Return the (x, y) coordinate for the center point of the cell that contains the specified text.  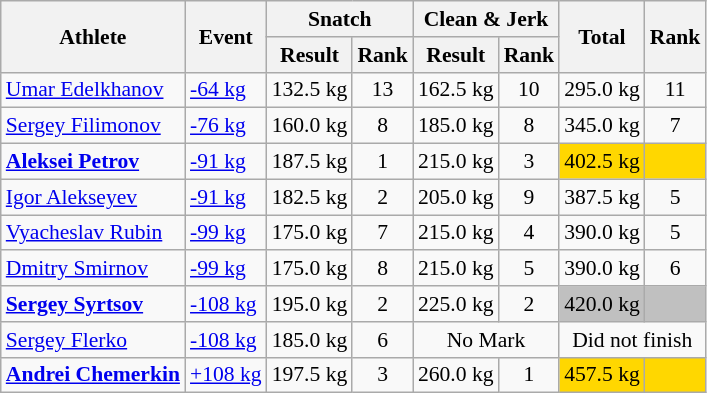
Event (226, 36)
Total (602, 36)
Umar Edelkhanov (93, 90)
Dmitry Smirnov (93, 269)
Did not finish (632, 340)
Sergey Syrtsov (93, 304)
Snatch (340, 19)
-76 kg (226, 126)
Vyacheslav Rubin (93, 233)
13 (382, 90)
160.0 kg (310, 126)
+108 kg (226, 375)
295.0 kg (602, 90)
195.0 kg (310, 304)
387.5 kg (602, 197)
Sergey Filimonov (93, 126)
205.0 kg (456, 197)
225.0 kg (456, 304)
10 (530, 90)
132.5 kg (310, 90)
457.5 kg (602, 375)
260.0 kg (456, 375)
No Mark (486, 340)
Clean & Jerk (486, 19)
420.0 kg (602, 304)
Athlete (93, 36)
Sergey Flerko (93, 340)
345.0 kg (602, 126)
182.5 kg (310, 197)
4 (530, 233)
Aleksei Petrov (93, 162)
Andrei Chemerkin (93, 375)
Igor Alekseyev (93, 197)
162.5 kg (456, 90)
187.5 kg (310, 162)
402.5 kg (602, 162)
-64 kg (226, 90)
197.5 kg (310, 375)
9 (530, 197)
11 (676, 90)
